Find where the given text appears and provide that cell's center as (X, Y) coordinate. 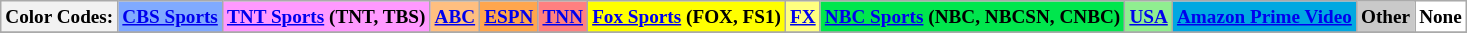
USA (1149, 17)
ESPN (509, 17)
NBC Sports (NBC, NBCSN, CNBC) (972, 17)
Amazon Prime Video (1264, 17)
Other (1385, 17)
ABC (455, 17)
Color Codes: (60, 17)
TNN (563, 17)
FX (802, 17)
CBS Sports (170, 17)
None (1441, 17)
TNT Sports (TNT, TBS) (326, 17)
Fox Sports (FOX, FS1) (687, 17)
